For the text-containing cell, return its midpoint in (x, y) coordinate format. 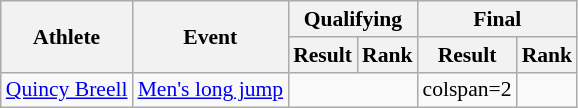
Quincy Breell (67, 90)
Men's long jump (211, 90)
colspan=2 (468, 90)
Final (498, 19)
Athlete (67, 36)
Qualifying (352, 19)
Event (211, 36)
